Return (x, y) of the center of cell containing provided text 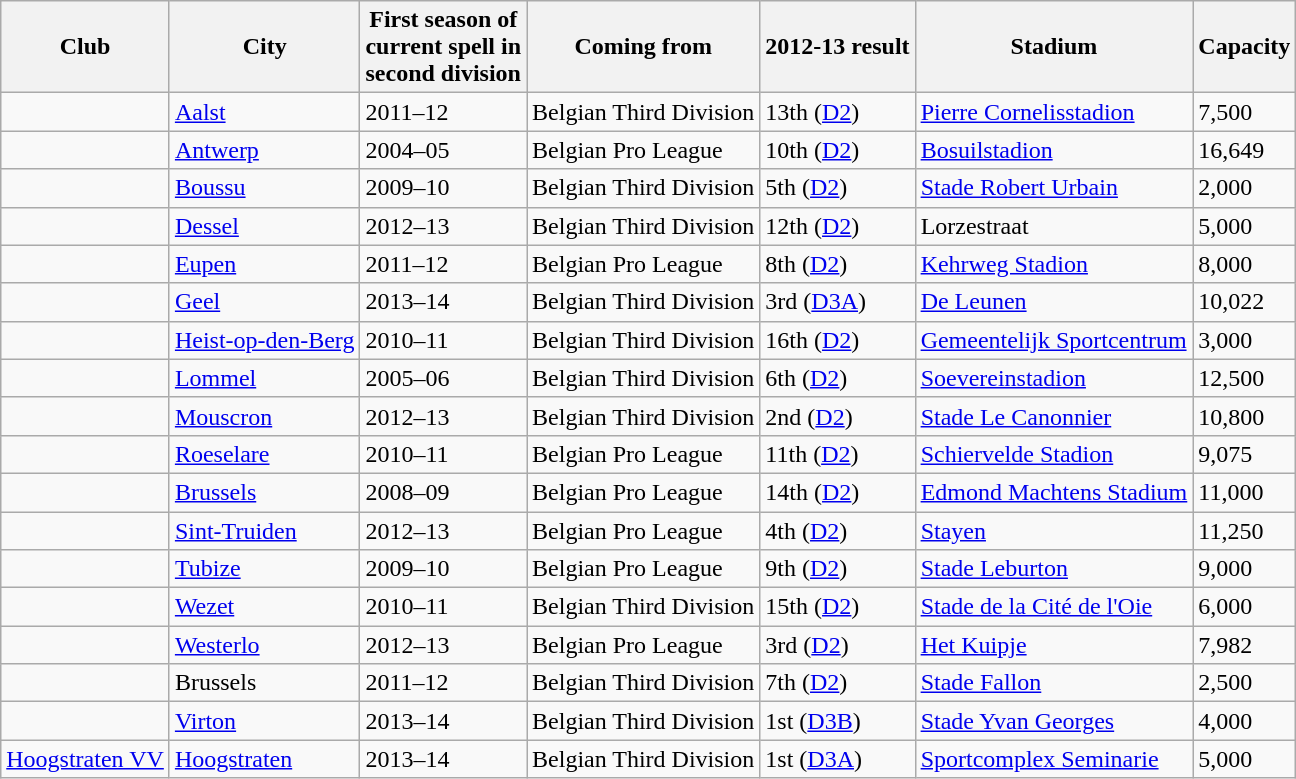
Sportcomplex Seminarie (1054, 759)
Club (86, 47)
Bosuilstadion (1054, 150)
Edmond Machtens Stadium (1054, 492)
Schiervelde Stadion (1054, 454)
Stade Le Canonnier (1054, 416)
Stade Robert Urbain (1054, 188)
12th (D2) (838, 226)
Tubize (264, 569)
2012-13 result (838, 47)
11th (D2) (838, 454)
Stadium (1054, 47)
Aalst (264, 112)
8,000 (1244, 264)
10,022 (1244, 302)
4th (D2) (838, 531)
Pierre Cornelisstadion (1054, 112)
10th (D2) (838, 150)
Coming from (644, 47)
Gemeentelijk Sportcentrum (1054, 340)
Stade Yvan Georges (1054, 721)
Capacity (1244, 47)
Stade Leburton (1054, 569)
11,000 (1244, 492)
Heist-op-den-Berg (264, 340)
8th (D2) (838, 264)
2008–09 (444, 492)
3rd (D3A) (838, 302)
2nd (D2) (838, 416)
Lommel (264, 378)
Stade Fallon (1054, 683)
16,649 (1244, 150)
14th (D2) (838, 492)
Lorzestraat (1054, 226)
Sint-Truiden (264, 531)
3,000 (1244, 340)
1st (D3B) (838, 721)
12,500 (1244, 378)
Hoogstraten (264, 759)
Westerlo (264, 645)
2004–05 (444, 150)
9th (D2) (838, 569)
16th (D2) (838, 340)
2,000 (1244, 188)
13th (D2) (838, 112)
Geel (264, 302)
De Leunen (1054, 302)
2,500 (1244, 683)
2005–06 (444, 378)
Virton (264, 721)
7,500 (1244, 112)
9,000 (1244, 569)
Wezet (264, 607)
6,000 (1244, 607)
Stade de la Cité de l'Oie (1054, 607)
Kehrweg Stadion (1054, 264)
6th (D2) (838, 378)
10,800 (1244, 416)
Het Kuipje (1054, 645)
Hoogstraten VV (86, 759)
City (264, 47)
Stayen (1054, 531)
3rd (D2) (838, 645)
11,250 (1244, 531)
7th (D2) (838, 683)
Antwerp (264, 150)
9,075 (1244, 454)
Mouscron (264, 416)
Roeselare (264, 454)
7,982 (1244, 645)
15th (D2) (838, 607)
1st (D3A) (838, 759)
Soevereinstadion (1054, 378)
Eupen (264, 264)
5th (D2) (838, 188)
First season of current spell in second division (444, 47)
Dessel (264, 226)
Boussu (264, 188)
4,000 (1244, 721)
